Determine the (X, Y) coordinate at the center of the cell enclosing the given text.  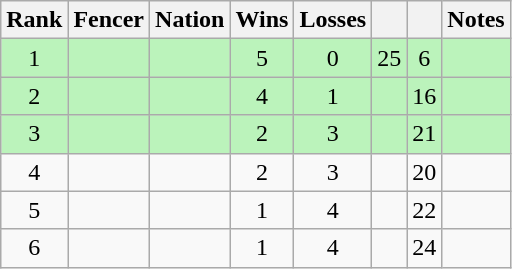
20 (424, 172)
Rank (34, 20)
0 (333, 58)
Losses (333, 20)
Fencer (109, 20)
16 (424, 96)
21 (424, 134)
25 (390, 58)
22 (424, 210)
24 (424, 248)
Nation (190, 20)
Wins (262, 20)
Notes (476, 20)
